Locate the cell with the specified text and output its [x, y] center coordinate. 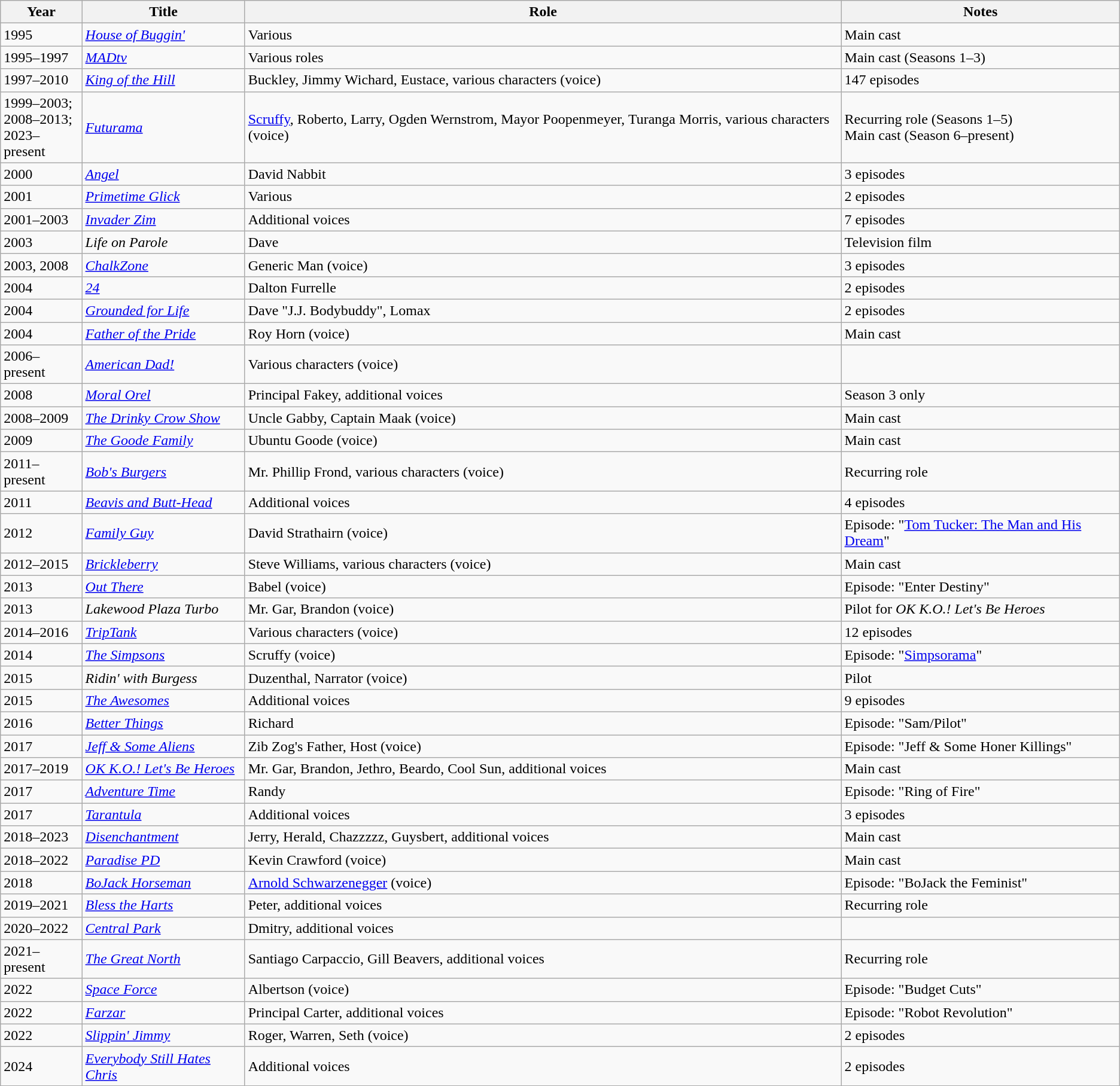
Invader Zim [163, 219]
Kevin Crawford (voice) [543, 860]
Mr. Gar, Brandon (voice) [543, 609]
The Awesomes [163, 700]
Ubuntu Goode (voice) [543, 441]
Notes [980, 12]
TripTank [163, 632]
1995–1997 [41, 57]
Randy [543, 792]
4 episodes [980, 502]
Scruffy (voice) [543, 655]
2018–2022 [41, 860]
Pilot [980, 678]
Father of the Pride [163, 333]
Adventure Time [163, 792]
MADtv [163, 57]
Title [163, 12]
David Strathairn (voice) [543, 533]
Slippin' Jimmy [163, 1035]
Principal Carter, additional voices [543, 1012]
Out There [163, 587]
7 episodes [980, 219]
Dave "J.J. Bodybuddy", Lomax [543, 310]
2012–2015 [41, 564]
Buckley, Jimmy Wichard, Eustace, various characters (voice) [543, 80]
Episode: "Enter Destiny" [980, 587]
2011–present [41, 471]
Episode: "Budget Cuts" [980, 990]
Steve Williams, various characters (voice) [543, 564]
Dalton Furrelle [543, 288]
Dmitry, additional voices [543, 928]
BoJack Horseman [163, 883]
12 episodes [980, 632]
2021–present [41, 959]
Jerry, Herald, Chazzzzz, Guysbert, additional voices [543, 837]
Santiago Carpaccio, Gill Beavers, additional voices [543, 959]
Episode: "Tom Tucker: The Man and His Dream" [980, 533]
2020–2022 [41, 928]
Everybody Still Hates Chris [163, 1066]
Season 3 only [980, 395]
1997–2010 [41, 80]
2018–2023 [41, 837]
OK K.O.! Let's Be Heroes [163, 769]
2014–2016 [41, 632]
2008–2009 [41, 418]
The Simpsons [163, 655]
147 episodes [980, 80]
Ridin' with Burgess [163, 678]
Lakewood Plaza Turbo [163, 609]
2000 [41, 174]
Paradise PD [163, 860]
Mr. Phillip Frond, various characters (voice) [543, 471]
Episode: "BoJack the Feminist" [980, 883]
1999–2003;2008–2013;2023–present [41, 127]
Brickleberry [163, 564]
Better Things [163, 723]
American Dad! [163, 365]
Roy Horn (voice) [543, 333]
Futurama [163, 127]
2012 [41, 533]
2011 [41, 502]
David Nabbit [543, 174]
Pilot for OK K.O.! Let's Be Heroes [980, 609]
The Goode Family [163, 441]
Episode: "Sam/Pilot" [980, 723]
Peter, additional voices [543, 905]
Scruffy, Roberto, Larry, Ogden Wernstrom, Mayor Poopenmeyer, Turanga Morris, various characters (voice) [543, 127]
Episode: "Jeff & Some Honer Killings" [980, 746]
The Drinky Crow Show [163, 418]
Babel (voice) [543, 587]
2006–present [41, 365]
Albertson (voice) [543, 990]
2003, 2008 [41, 265]
Life on Parole [163, 242]
2019–2021 [41, 905]
2024 [41, 1066]
9 episodes [980, 700]
Space Force [163, 990]
Uncle Gabby, Captain Maak (voice) [543, 418]
Main cast (Seasons 1–3) [980, 57]
Beavis and Butt-Head [163, 502]
2001–2003 [41, 219]
Bless the Harts [163, 905]
Angel [163, 174]
2009 [41, 441]
Generic Man (voice) [543, 265]
Arnold Schwarzenegger (voice) [543, 883]
Zib Zog's Father, Host (voice) [543, 746]
2014 [41, 655]
2008 [41, 395]
Television film [980, 242]
King of the Hill [163, 80]
2016 [41, 723]
Richard [543, 723]
2017–2019 [41, 769]
Various roles [543, 57]
2001 [41, 197]
Jeff & Some Aliens [163, 746]
24 [163, 288]
Episode: "Ring of Fire" [980, 792]
Grounded for Life [163, 310]
ChalkZone [163, 265]
House of Buggin' [163, 35]
2018 [41, 883]
Episode: "Robot Revolution" [980, 1012]
Moral Orel [163, 395]
Primetime Glick [163, 197]
Role [543, 12]
Tarantula [163, 814]
2003 [41, 242]
Episode: "Simpsorama" [980, 655]
1995 [41, 35]
Disenchantment [163, 837]
Duzenthal, Narrator (voice) [543, 678]
Mr. Gar, Brandon, Jethro, Beardo, Cool Sun, additional voices [543, 769]
Family Guy [163, 533]
Recurring role (Seasons 1–5)Main cast (Season 6–present) [980, 127]
Dave [543, 242]
Central Park [163, 928]
Farzar [163, 1012]
Year [41, 12]
Bob's Burgers [163, 471]
Roger, Warren, Seth (voice) [543, 1035]
The Great North [163, 959]
Principal Fakey, additional voices [543, 395]
